Search for the cell housing the specified text and yield its (x, y) center coordinate. 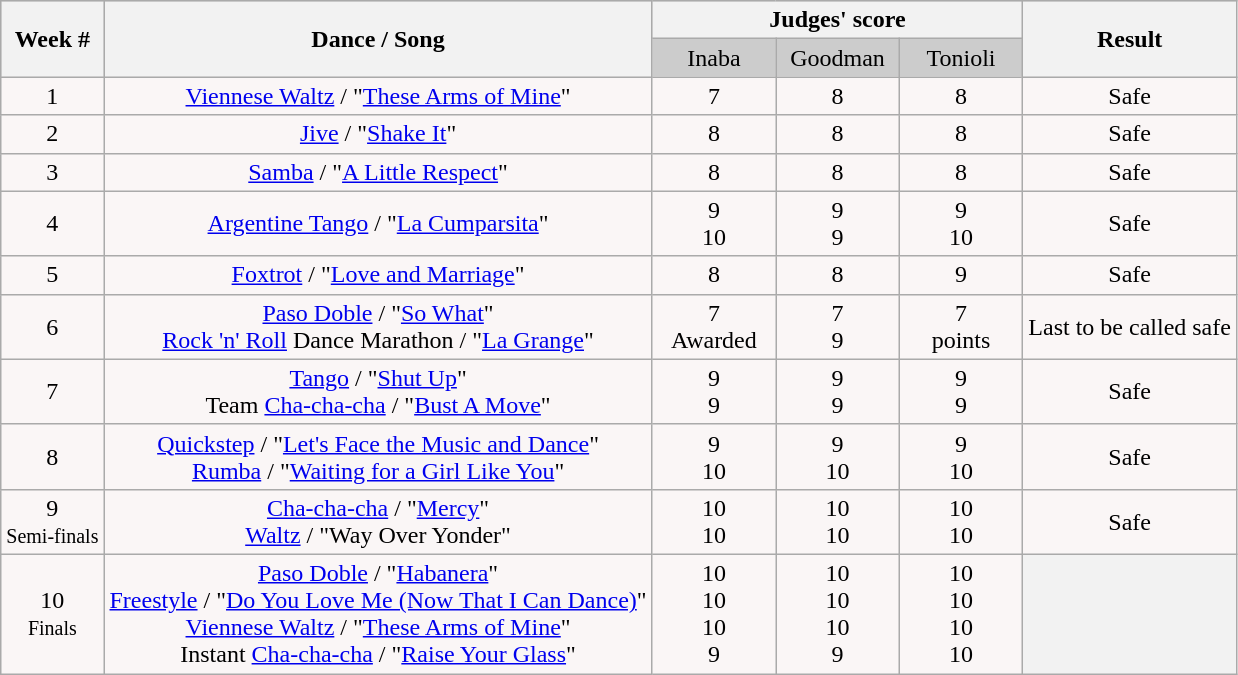
Jive / "Shake It" (378, 134)
9Semi-finals (52, 522)
79 (838, 326)
5 (52, 275)
Tonioli (961, 58)
2 (52, 134)
Cha-cha-cha / "Mercy"Waltz / "Way Over Yonder" (378, 522)
3 (52, 172)
Tango / "Shut Up" Team Cha-cha-cha / "Bust A Move" (378, 392)
7points (961, 326)
10Finals (52, 614)
Judges' score (838, 20)
7Awarded (714, 326)
4 (52, 224)
Argentine Tango / "La Cumparsita" (378, 224)
Viennese Waltz / "These Arms of Mine" (378, 96)
9 (961, 275)
Quickstep / "Let's Face the Music and Dance"Rumba / "Waiting for a Girl Like You" (378, 456)
Foxtrot / "Love and Marriage" (378, 275)
10101010 (961, 614)
Paso Doble / "So What" Rock 'n' Roll Dance Marathon / "La Grange" (378, 326)
Dance / Song (378, 39)
Goodman (838, 58)
Inaba (714, 58)
Last to be called safe (1130, 326)
1 (52, 96)
Result (1130, 39)
6 (52, 326)
Samba / "A Little Respect" (378, 172)
Week # (52, 39)
